Scan for the cell matching the given text and deliver its (X, Y) coordinate at center. 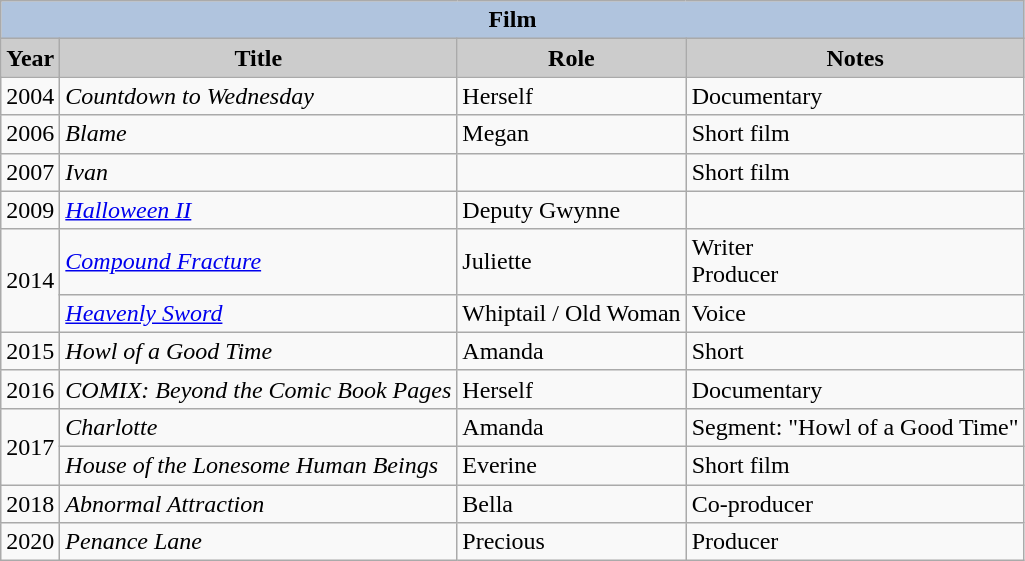
2020 (30, 542)
2007 (30, 172)
Bella (572, 503)
Countdown to Wednesday (258, 96)
Ivan (258, 172)
Compound Fracture (258, 262)
Voice (855, 313)
Heavenly Sword (258, 313)
Everine (572, 465)
Abnormal Attraction (258, 503)
2014 (30, 280)
House of the Lonesome Human Beings (258, 465)
2004 (30, 96)
Producer (855, 542)
Segment: "Howl of a Good Time" (855, 427)
2016 (30, 389)
Whiptail / Old Woman (572, 313)
Juliette (572, 262)
2018 (30, 503)
Penance Lane (258, 542)
Halloween II (258, 210)
Charlotte (258, 427)
Short (855, 351)
2006 (30, 134)
Title (258, 58)
Film (512, 20)
Writer Producer (855, 262)
Megan (572, 134)
Notes (855, 58)
Blame (258, 134)
2015 (30, 351)
2017 (30, 446)
COMIX: Beyond the Comic Book Pages (258, 389)
Role (572, 58)
2009 (30, 210)
Year (30, 58)
Precious (572, 542)
Deputy Gwynne (572, 210)
Co-producer (855, 503)
Howl of a Good Time (258, 351)
